Locate the cell with the specified text and output its [x, y] center coordinate. 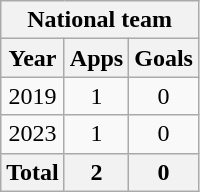
Goals [164, 58]
Apps [96, 58]
National team [100, 20]
Total [33, 172]
2 [96, 172]
Year [33, 58]
2019 [33, 96]
2023 [33, 134]
